Provide the (x, y) coordinate of the cell's center where the given text is located.  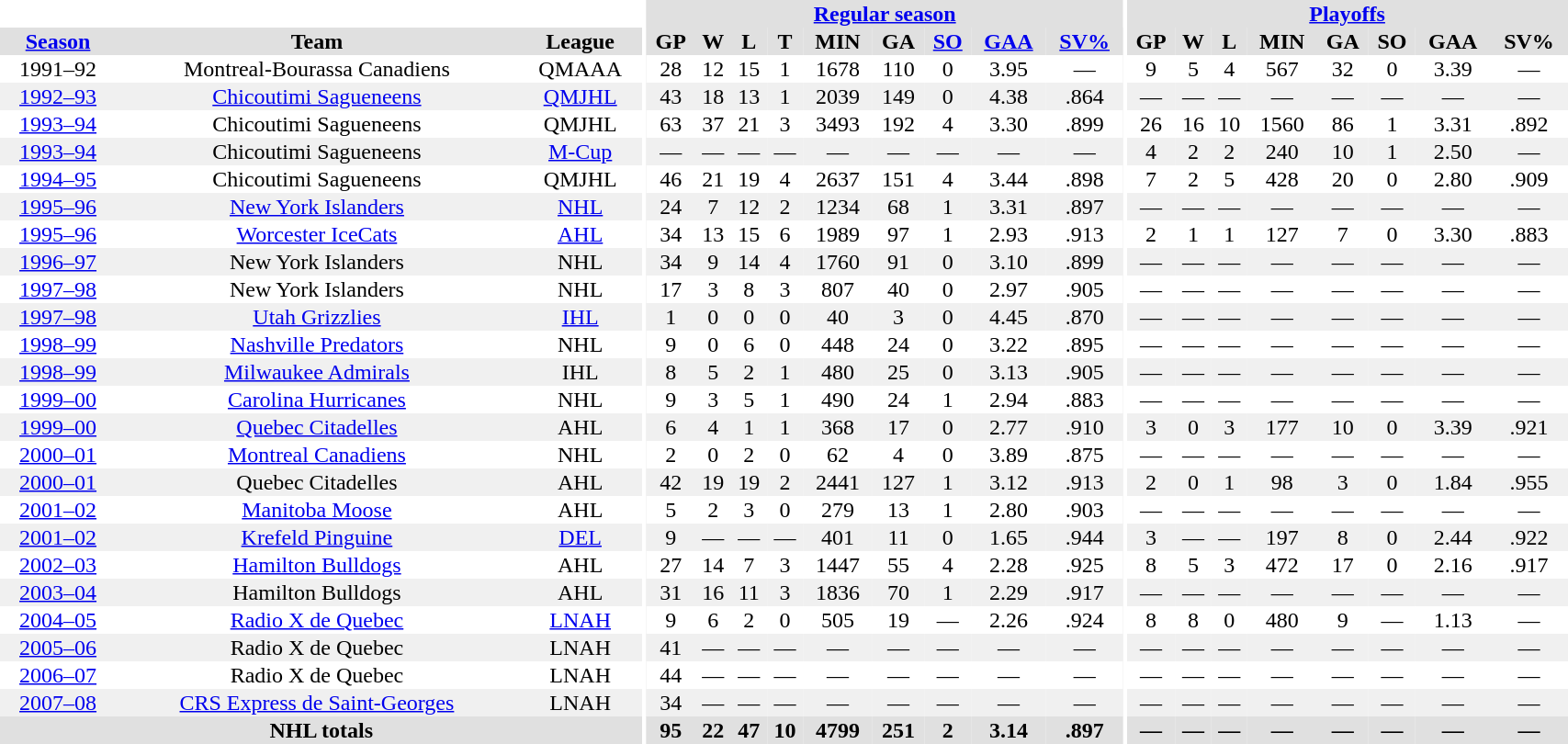
League (581, 41)
.955 (1529, 482)
2.28 (1009, 565)
Nashville Predators (317, 344)
T (784, 41)
.921 (1529, 427)
2006–07 (58, 675)
2.97 (1009, 289)
1992–93 (58, 96)
1.65 (1009, 537)
Montreal Canadiens (317, 455)
2.50 (1453, 152)
31 (671, 592)
428 (1282, 179)
1760 (838, 262)
.924 (1085, 620)
Utah Grizzlies (317, 317)
2.26 (1009, 620)
567 (1282, 69)
2.93 (1009, 234)
4.45 (1009, 317)
401 (838, 537)
110 (898, 69)
55 (898, 565)
Season (58, 41)
.875 (1085, 455)
28 (671, 69)
.864 (1085, 96)
46 (671, 179)
20 (1343, 179)
3.13 (1009, 372)
3.10 (1009, 262)
3493 (838, 124)
1.13 (1453, 620)
4.38 (1009, 96)
47 (750, 730)
368 (838, 427)
2.16 (1453, 565)
Regular season (886, 14)
44 (671, 675)
2002–03 (58, 565)
1447 (838, 565)
M-Cup (581, 152)
Krefeld Pinguine (317, 537)
3.95 (1009, 69)
1678 (838, 69)
Team (317, 41)
CRS Express de Saint-Georges (317, 703)
Montreal-Bourassa Canadiens (317, 69)
.898 (1085, 179)
41 (671, 648)
177 (1282, 427)
Milwaukee Admirals (317, 372)
22 (713, 730)
251 (898, 730)
86 (1343, 124)
68 (898, 207)
.922 (1529, 537)
1234 (838, 207)
1996–97 (58, 262)
.903 (1085, 510)
37 (713, 124)
2.94 (1009, 400)
3.12 (1009, 482)
2.77 (1009, 427)
.925 (1085, 565)
42 (671, 482)
95 (671, 730)
149 (898, 96)
4799 (838, 730)
2004–05 (58, 620)
62 (838, 455)
151 (898, 179)
91 (898, 262)
Manitoba Moose (317, 510)
505 (838, 620)
240 (1282, 152)
Worcester IceCats (317, 234)
1989 (838, 234)
2.29 (1009, 592)
3.44 (1009, 179)
Carolina Hurricanes (317, 400)
.870 (1085, 317)
18 (713, 96)
1560 (1282, 124)
2005–06 (58, 648)
25 (898, 372)
.909 (1529, 179)
197 (1282, 537)
70 (898, 592)
26 (1152, 124)
NHL totals (321, 730)
97 (898, 234)
98 (1282, 482)
32 (1343, 69)
.910 (1085, 427)
279 (838, 510)
2441 (838, 482)
DEL (581, 537)
2039 (838, 96)
1994–95 (58, 179)
3.14 (1009, 730)
27 (671, 565)
Playoffs (1348, 14)
43 (671, 96)
QMAAA (581, 69)
490 (838, 400)
3.89 (1009, 455)
1.84 (1453, 482)
.895 (1085, 344)
1991–92 (58, 69)
2637 (838, 179)
807 (838, 289)
472 (1282, 565)
2003–04 (58, 592)
2007–08 (58, 703)
2.44 (1453, 537)
448 (838, 344)
.944 (1085, 537)
.892 (1529, 124)
192 (898, 124)
63 (671, 124)
1836 (838, 592)
3.22 (1009, 344)
